Detect which cell encompasses the target text, then output its [x, y] center coordinate. 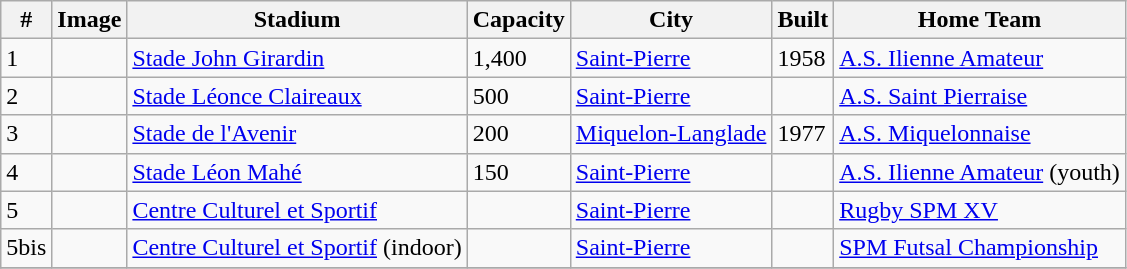
Stade de l'Avenir [297, 134]
4 [26, 172]
Stade Léon Mahé [297, 172]
Home Team [980, 20]
A.S. Saint Pierraise [980, 96]
Image [90, 20]
3 [26, 134]
5bis [26, 248]
Stadium [297, 20]
150 [518, 172]
Built [803, 20]
1 [26, 58]
City [671, 20]
A.S. Ilienne Amateur [980, 58]
Stade John Girardin [297, 58]
1,400 [518, 58]
200 [518, 134]
A.S. Ilienne Amateur (youth) [980, 172]
Miquelon-Langlade [671, 134]
# [26, 20]
Stade Léonce Claireaux [297, 96]
5 [26, 210]
Centre Culturel et Sportif [297, 210]
A.S. Miquelonnaise [980, 134]
1977 [803, 134]
Rugby SPM XV [980, 210]
Capacity [518, 20]
1958 [803, 58]
Centre Culturel et Sportif (indoor) [297, 248]
SPM Futsal Championship [980, 248]
500 [518, 96]
2 [26, 96]
